Return the (X, Y) coordinate for the center point of the cell that contains the specified text.  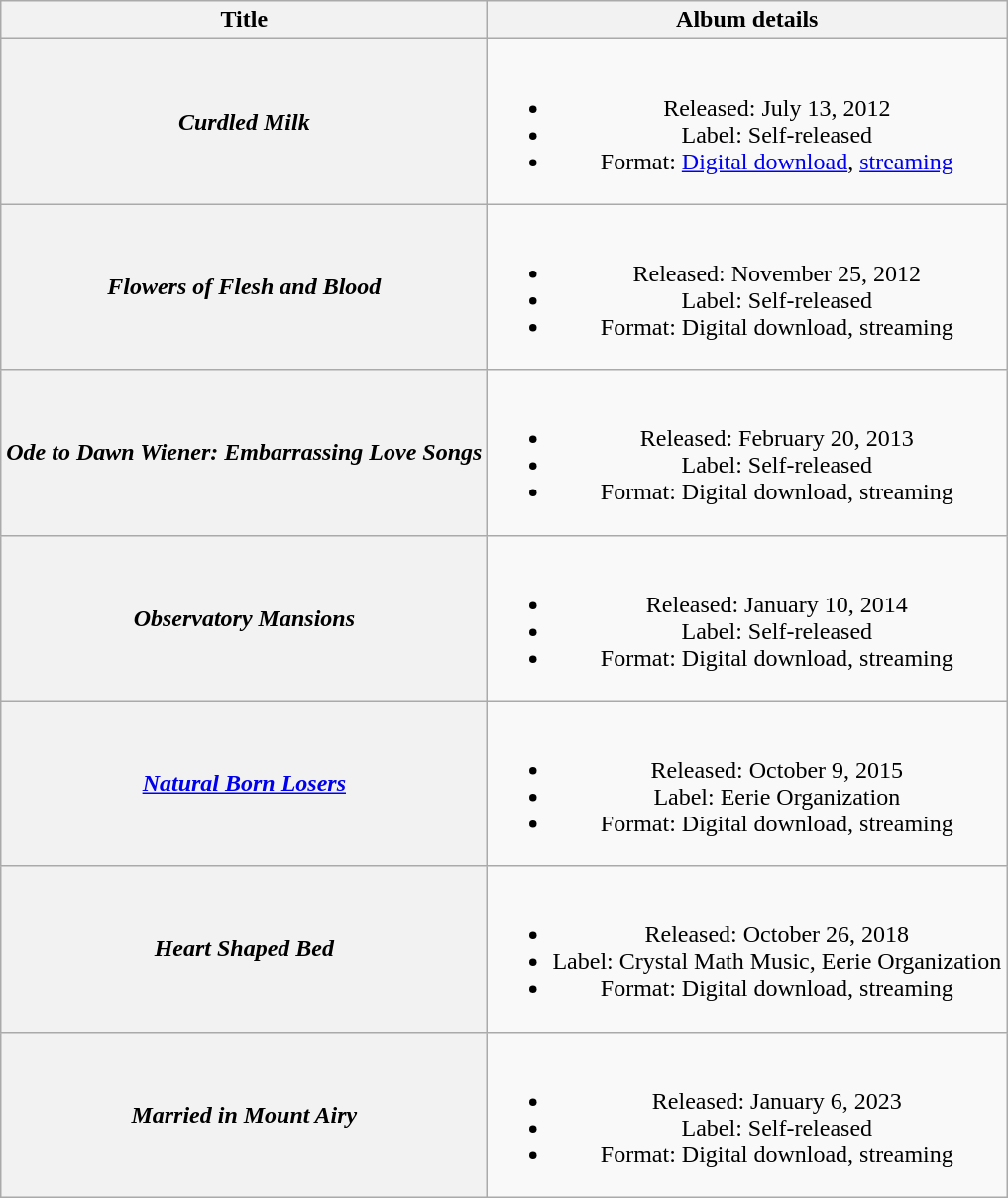
Ode to Dawn Wiener: Embarrassing Love Songs (244, 452)
Album details (747, 20)
Released: February 20, 2013Label: Self-releasedFormat: Digital download, streaming (747, 452)
Title (244, 20)
Married in Mount Airy (244, 1114)
Observatory Mansions (244, 618)
Flowers of Flesh and Blood (244, 287)
Released: October 26, 2018Label: Crystal Math Music, Eerie OrganizationFormat: Digital download, streaming (747, 949)
Curdled Milk (244, 121)
Natural Born Losers (244, 783)
Released: January 6, 2023Label: Self-releasedFormat: Digital download, streaming (747, 1114)
Heart Shaped Bed (244, 949)
Released: July 13, 2012Label: Self-releasedFormat: Digital download, streaming (747, 121)
Released: January 10, 2014Label: Self-releasedFormat: Digital download, streaming (747, 618)
Released: November 25, 2012Label: Self-releasedFormat: Digital download, streaming (747, 287)
Released: October 9, 2015Label: Eerie OrganizationFormat: Digital download, streaming (747, 783)
